Find where the given text appears and provide that cell's center as [X, Y] coordinate. 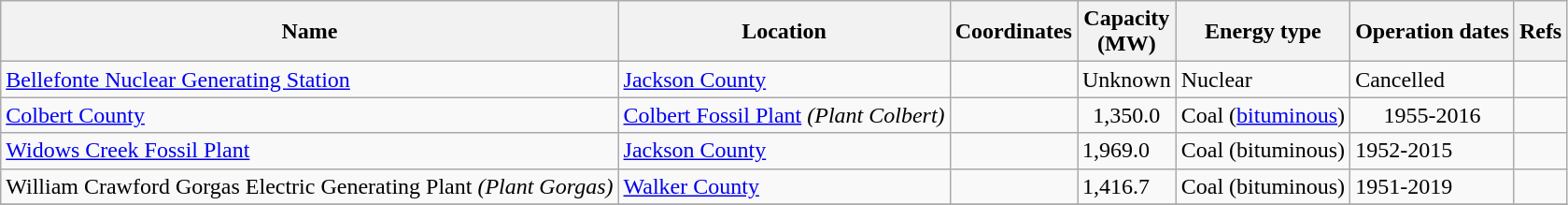
Colbert County [310, 115]
Unknown [1127, 80]
Widows Creek Fossil Plant [310, 151]
Operation dates [1433, 32]
1,350.0 [1127, 115]
William Crawford Gorgas Electric Generating Plant (Plant Gorgas) [310, 186]
Capacity(MW) [1127, 32]
Location [784, 32]
Energy type [1263, 32]
1,969.0 [1127, 151]
1952-2015 [1433, 151]
Bellefonte Nuclear Generating Station [310, 80]
Walker County [784, 186]
Cancelled [1433, 80]
Colbert Fossil Plant (Plant Colbert) [784, 115]
1955-2016 [1433, 115]
Coordinates [1013, 32]
Name [310, 32]
Nuclear [1263, 80]
1951-2019 [1433, 186]
Refs [1540, 32]
1,416.7 [1127, 186]
